Pinpoint the cell where the given text exists, returning its [X, Y] midpoint coordinate. 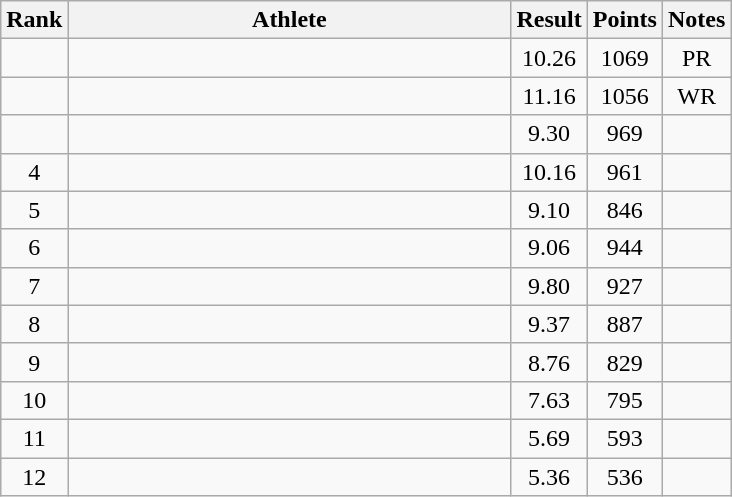
8 [34, 324]
5.36 [549, 477]
9.06 [549, 248]
9.80 [549, 286]
969 [624, 134]
12 [34, 477]
4 [34, 172]
1069 [624, 58]
846 [624, 210]
1056 [624, 96]
9 [34, 362]
7.63 [549, 400]
10 [34, 400]
829 [624, 362]
Result [549, 20]
Athlete [290, 20]
9.10 [549, 210]
11 [34, 438]
9.30 [549, 134]
961 [624, 172]
927 [624, 286]
8.76 [549, 362]
Points [624, 20]
11.16 [549, 96]
10.16 [549, 172]
7 [34, 286]
6 [34, 248]
944 [624, 248]
9.37 [549, 324]
PR [696, 58]
WR [696, 96]
593 [624, 438]
Notes [696, 20]
795 [624, 400]
887 [624, 324]
536 [624, 477]
5.69 [549, 438]
5 [34, 210]
10.26 [549, 58]
Rank [34, 20]
